For the text-containing cell, return its midpoint in [X, Y] coordinate format. 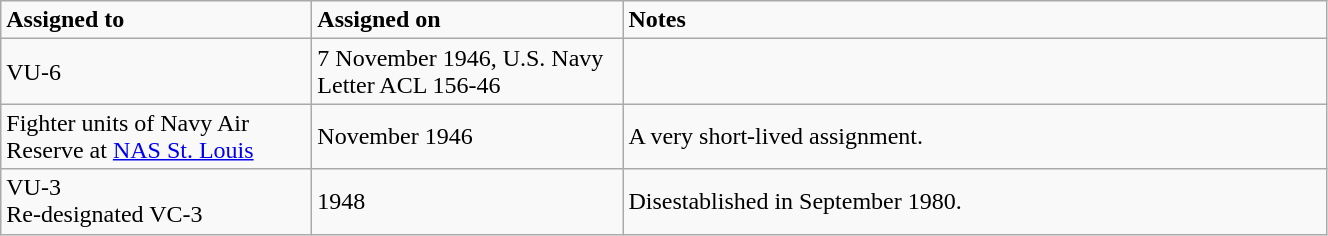
Fighter units of Navy Air Reserve at NAS St. Louis [156, 136]
1948 [468, 202]
VU-6 [156, 72]
November 1946 [468, 136]
Assigned to [156, 20]
Notes [975, 20]
Disestablished in September 1980. [975, 202]
Assigned on [468, 20]
7 November 1946, U.S. Navy Letter ACL 156-46 [468, 72]
A very short-lived assignment. [975, 136]
VU-3Re-designated VC-3 [156, 202]
